Return [X, Y] of the center of cell containing provided text 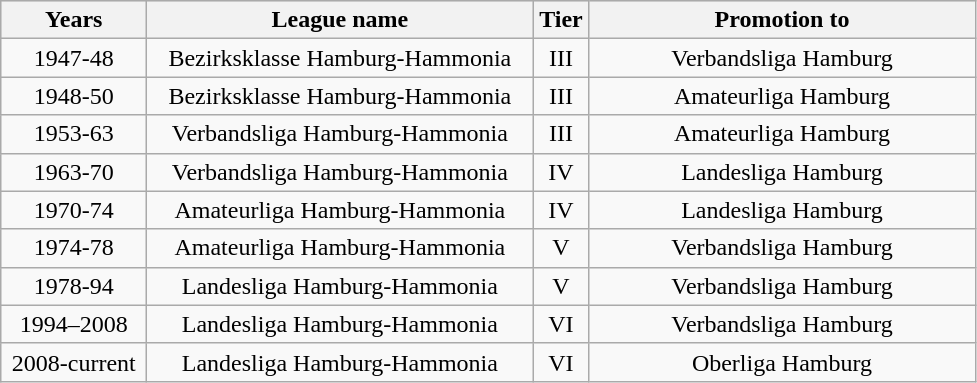
Years [74, 20]
Promotion to [782, 20]
1948-50 [74, 96]
League name [340, 20]
1978-94 [74, 286]
Oberliga Hamburg [782, 362]
1974-78 [74, 248]
1963-70 [74, 172]
Tier [561, 20]
1994–2008 [74, 324]
2008-current [74, 362]
1953-63 [74, 134]
1947-48 [74, 58]
1970-74 [74, 210]
